From the cell containing the given text, extract its center point as [X, Y] coordinate. 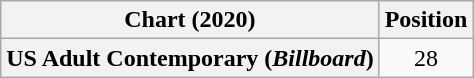
Position [426, 20]
28 [426, 58]
Chart (2020) [190, 20]
US Adult Contemporary (Billboard) [190, 58]
